From the cell containing the given text, extract its center point as [x, y] coordinate. 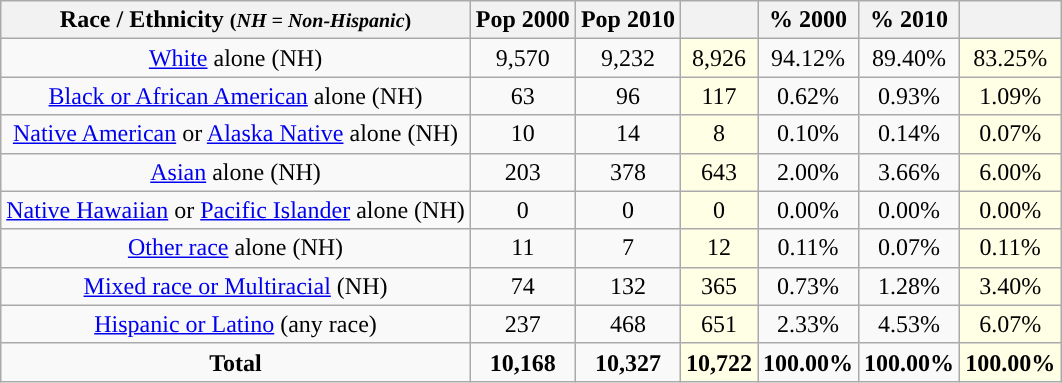
3.40% [1010, 286]
Native Hawaiian or Pacific Islander alone (NH) [236, 210]
117 [718, 96]
Black or African American alone (NH) [236, 96]
1.28% [910, 286]
203 [522, 172]
Pop 2000 [522, 20]
237 [522, 324]
White alone (NH) [236, 58]
Total [236, 362]
14 [628, 134]
10,722 [718, 362]
9,570 [522, 58]
6.07% [1010, 324]
8,926 [718, 58]
% 2000 [808, 20]
Other race alone (NH) [236, 248]
Pop 2010 [628, 20]
6.00% [1010, 172]
643 [718, 172]
2.00% [808, 172]
4.53% [910, 324]
11 [522, 248]
1.09% [1010, 96]
89.40% [910, 58]
132 [628, 286]
7 [628, 248]
74 [522, 286]
0.73% [808, 286]
94.12% [808, 58]
0.62% [808, 96]
8 [718, 134]
10,327 [628, 362]
Asian alone (NH) [236, 172]
0.14% [910, 134]
468 [628, 324]
651 [718, 324]
3.66% [910, 172]
96 [628, 96]
9,232 [628, 58]
83.25% [1010, 58]
0.93% [910, 96]
Hispanic or Latino (any race) [236, 324]
Mixed race or Multiracial (NH) [236, 286]
Native American or Alaska Native alone (NH) [236, 134]
365 [718, 286]
10,168 [522, 362]
Race / Ethnicity (NH = Non-Hispanic) [236, 20]
10 [522, 134]
0.10% [808, 134]
378 [628, 172]
63 [522, 96]
2.33% [808, 324]
12 [718, 248]
% 2010 [910, 20]
